Detect which cell encompasses the target text, then output its [X, Y] center coordinate. 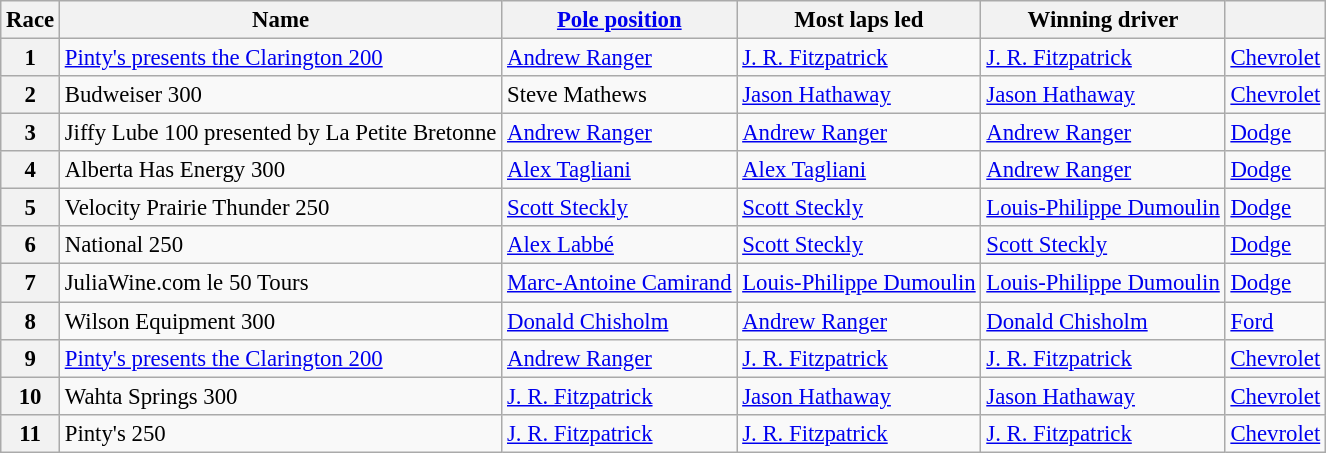
JuliaWine.com le 50 Tours [280, 283]
3 [30, 133]
Budweiser 300 [280, 95]
National 250 [280, 245]
Pole position [620, 20]
Velocity Prairie Thunder 250 [280, 208]
Name [280, 20]
11 [30, 433]
Pinty's 250 [280, 433]
Winning driver [1103, 20]
Wilson Equipment 300 [280, 321]
9 [30, 358]
Jiffy Lube 100 presented by La Petite Bretonne [280, 133]
Wahta Springs 300 [280, 396]
Ford [1275, 321]
4 [30, 170]
1 [30, 58]
7 [30, 283]
6 [30, 245]
Alberta Has Energy 300 [280, 170]
Race [30, 20]
5 [30, 208]
Alex Labbé [620, 245]
2 [30, 95]
Marc-Antoine Camirand [620, 283]
8 [30, 321]
Most laps led [859, 20]
10 [30, 396]
Steve Mathews [620, 95]
